Provide the [x, y] coordinate of the cell's center where the given text is located.  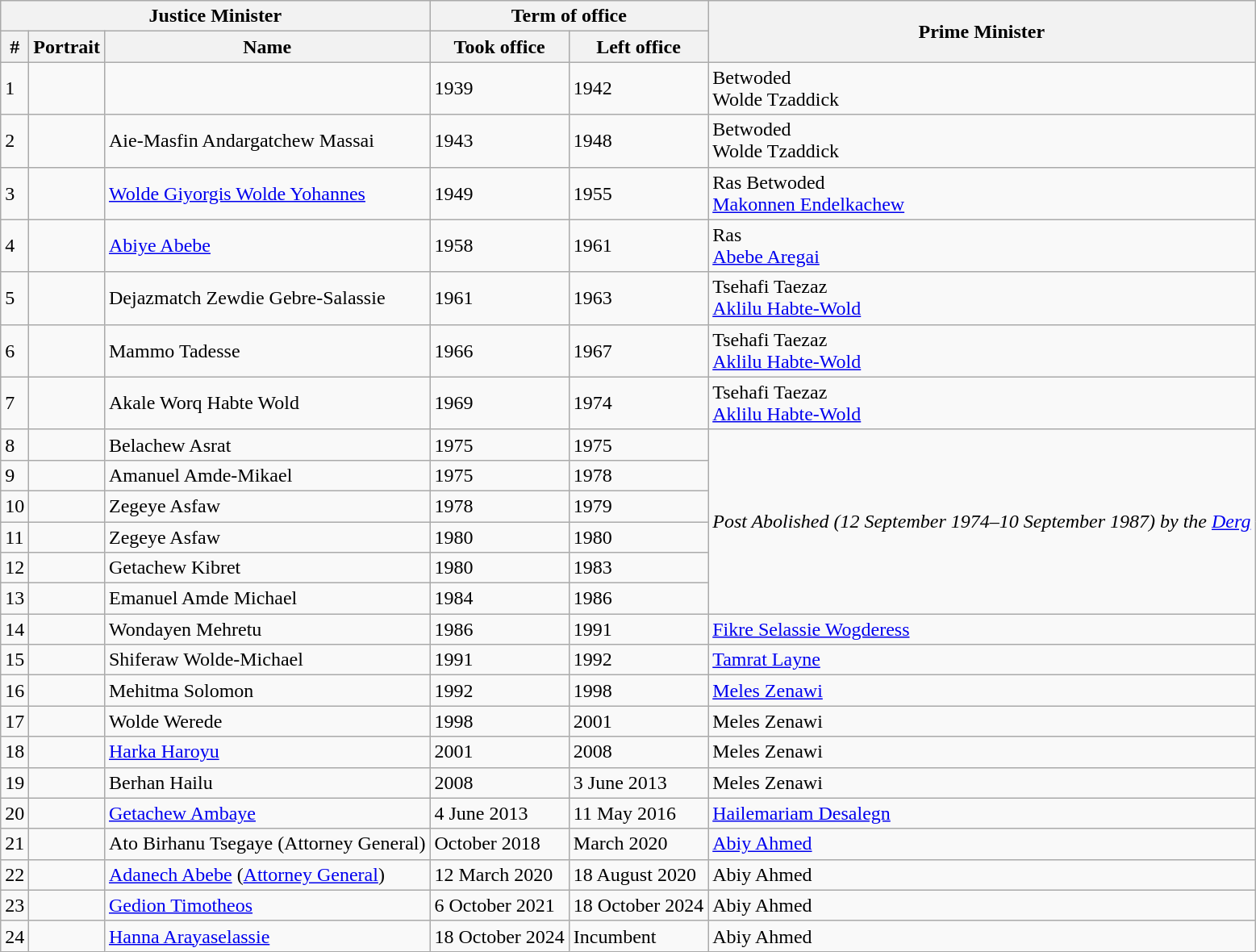
8 [15, 445]
1942 [638, 89]
1983 [638, 568]
Tamrat Layne [982, 660]
15 [15, 660]
Emanuel Amde Michael [266, 599]
Left office [638, 47]
14 [15, 629]
13 [15, 599]
22 [15, 875]
Mammo Tadesse [266, 350]
1943 [499, 140]
24 [15, 936]
17 [15, 721]
1974 [638, 403]
23 [15, 905]
1967 [638, 350]
1979 [638, 506]
19 [15, 783]
Mehitma Solomon [266, 691]
21 [15, 844]
1949 [499, 194]
1948 [638, 140]
Portrait [67, 47]
Harka Haroyu [266, 752]
1955 [638, 194]
October 2018 [499, 844]
RasAbebe Aregai [982, 245]
Fikre Selassie Wogderess [982, 629]
6 [15, 350]
2 [15, 140]
Term of office [570, 16]
Incumbent [638, 936]
Gedion Timotheos [266, 905]
9 [15, 475]
16 [15, 691]
11 May 2016 [638, 813]
Belachew Asrat [266, 445]
# [15, 47]
4 [15, 245]
Post Abolished (12 September 1974–10 September 1987) by the Derg [982, 521]
20 [15, 813]
Adanech Abebe (Attorney General) [266, 875]
Ras BetwodedMakonnen Endelkachew [982, 194]
Shiferaw Wolde-Michael [266, 660]
Took office [499, 47]
1966 [499, 350]
Justice Minister [215, 16]
12 March 2020 [499, 875]
18 [15, 752]
Akale Worq Habte Wold [266, 403]
Hailemariam Desalegn [982, 813]
Abiye Abebe [266, 245]
Ato Birhanu Tsegaye (Attorney General) [266, 844]
Amanuel Amde-Mikael [266, 475]
Wolde Werede [266, 721]
Wolde Giyorgis Wolde Yohannes [266, 194]
10 [15, 506]
5 [15, 299]
12 [15, 568]
Prime Minister [982, 31]
Name [266, 47]
4 June 2013 [499, 813]
6 October 2021 [499, 905]
3 June 2013 [638, 783]
Dejazmatch Zewdie Gebre-Salassie [266, 299]
Getachew Ambaye [266, 813]
1 [15, 89]
Wondayen Mehretu [266, 629]
1984 [499, 599]
1958 [499, 245]
March 2020 [638, 844]
7 [15, 403]
1939 [499, 89]
Getachew Kibret [266, 568]
1963 [638, 299]
18 August 2020 [638, 875]
11 [15, 537]
3 [15, 194]
Berhan Hailu [266, 783]
1969 [499, 403]
Hanna Arayaselassie [266, 936]
Aie-Masfin Andargatchew Massai [266, 140]
